Provide the (x, y) coordinate of the cell's center where the given text is located.  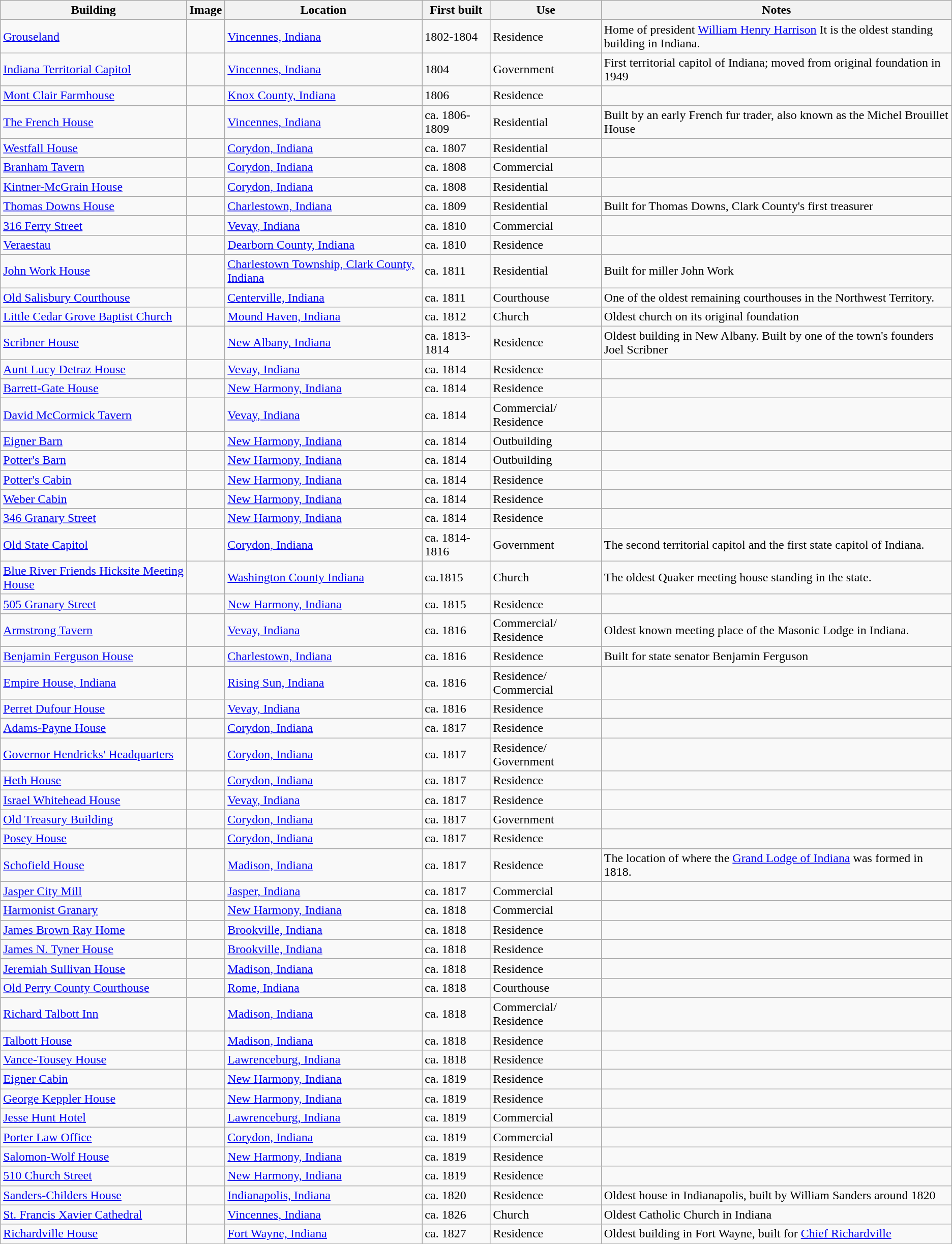
Grouseland (94, 37)
George Keppler House (94, 1099)
ca. 1820 (456, 1195)
Jasper City Mill (94, 891)
Washington County Indiana (323, 578)
Jasper, Indiana (323, 891)
Kintner-McGrain House (94, 187)
Salomon-Wolf House (94, 1157)
Empire House, Indiana (94, 683)
Benjamin Ferguson House (94, 656)
Built for miller John Work (776, 271)
Harmonist Granary (94, 910)
John Work House (94, 271)
The second territorial capitol and the first state capitol of Indiana. (776, 544)
Rome, Indiana (323, 988)
Oldest church on its original foundation (776, 317)
Oldest building in New Albany. Built by one of the town's founders Joel Scribner (776, 343)
Vance-Tousey House (94, 1060)
Mound Haven, Indiana (323, 317)
Oldest house in Indianapolis, built by William Sanders around 1820 (776, 1195)
St. Francis Xavier Cathedral (94, 1215)
Indiana Territorial Capitol (94, 69)
ca. 1812 (456, 317)
Knox County, Indiana (323, 96)
James Brown Ray Home (94, 930)
Oldest building in Fort Wayne, built for Chief Richardville (776, 1234)
Aunt Lucy Detraz House (94, 369)
ca. 1827 (456, 1234)
Centerville, Indiana (323, 298)
Adams-Payne House (94, 728)
First built (456, 10)
Veraestau (94, 245)
Scribner House (94, 343)
Old Salisbury Courthouse (94, 298)
Mont Clair Farmhouse (94, 96)
Eigner Cabin (94, 1079)
1804 (456, 69)
Talbott House (94, 1040)
ca. 1815 (456, 604)
510 Church Street (94, 1176)
Old State Capitol (94, 544)
Built by an early French fur trader, also known as the Michel Brouillet House (776, 122)
Richardville House (94, 1234)
Residence/ Commercial (546, 683)
Built for Thomas Downs, Clark County's first treasurer (776, 206)
ca. 1813-1814 (456, 343)
Dearborn County, Indiana (323, 245)
1802-1804 (456, 37)
Israel Whitehead House (94, 800)
Governor Hendricks' Headquarters (94, 755)
Old Perry County Courthouse (94, 988)
Thomas Downs House (94, 206)
Home of president William Henry Harrison It is the oldest standing building in Indiana. (776, 37)
505 Granary Street (94, 604)
Use (546, 10)
ca. 1809 (456, 206)
Weber Cabin (94, 499)
Rising Sun, Indiana (323, 683)
Oldest known meeting place of the Masonic Lodge in Indiana. (776, 630)
ca.1815 (456, 578)
Little Cedar Grove Baptist Church (94, 317)
One of the oldest remaining courthouses in the Northwest Territory. (776, 298)
Jeremiah Sullivan House (94, 968)
Potter's Cabin (94, 480)
Richard Talbott Inn (94, 1014)
Jesse Hunt Hotel (94, 1118)
Armstrong Tavern (94, 630)
James N. Tyner House (94, 949)
Image (205, 10)
Location (323, 10)
The location of where the Grand Lodge of Indiana was formed in 1818. (776, 865)
Westfall House (94, 148)
346 Granary Street (94, 518)
The oldest Quaker meeting house standing in the state. (776, 578)
Heth House (94, 781)
ca. 1807 (456, 148)
Schofield House (94, 865)
Residence/ Government (546, 755)
Building (94, 10)
ca. 1814-1816 (456, 544)
Charlestown Township, Clark County, Indiana (323, 271)
Notes (776, 10)
First territorial capitol of Indiana; moved from original foundation in 1949 (776, 69)
Oldest Catholic Church in Indiana (776, 1215)
316 Ferry Street (94, 225)
Branham Tavern (94, 167)
Perret Dufour House (94, 709)
The French House (94, 122)
New Albany, Indiana (323, 343)
Porter Law Office (94, 1137)
Potter's Barn (94, 460)
ca. 1826 (456, 1215)
Fort Wayne, Indiana (323, 1234)
Built for state senator Benjamin Ferguson (776, 656)
Eigner Barn (94, 441)
1806 (456, 96)
Barrett-Gate House (94, 389)
Old Treasury Building (94, 819)
Blue River Friends Hicksite Meeting House (94, 578)
Posey House (94, 839)
Indianapolis, Indiana (323, 1195)
David McCormick Tavern (94, 415)
Sanders-Childers House (94, 1195)
ca. 1806-1809 (456, 122)
